Determine the [X, Y] coordinate at the center of the cell enclosing the given text.  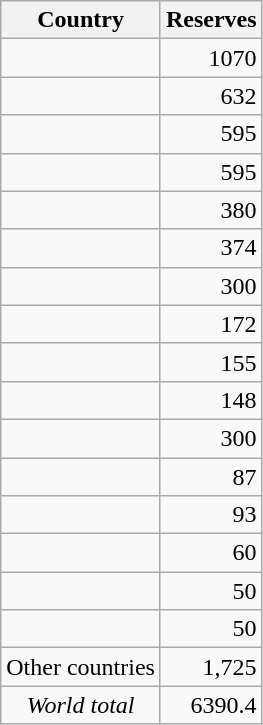
380 [211, 210]
6390.4 [211, 705]
1070 [211, 58]
87 [211, 477]
93 [211, 515]
172 [211, 324]
Other countries [81, 667]
1,725 [211, 667]
148 [211, 400]
374 [211, 248]
155 [211, 362]
632 [211, 96]
Reserves [211, 20]
Country [81, 20]
World total [81, 705]
60 [211, 553]
